Locate the cell with the specified text and output its [x, y] center coordinate. 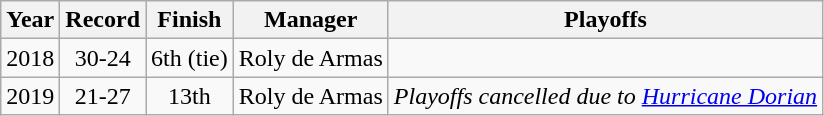
Playoffs [605, 20]
30-24 [103, 58]
2019 [30, 96]
Record [103, 20]
21-27 [103, 96]
Finish [190, 20]
6th (tie) [190, 58]
Playoffs cancelled due to Hurricane Dorian [605, 96]
Manager [310, 20]
2018 [30, 58]
Year [30, 20]
13th [190, 96]
